Locate the cell with the specified text and output its [X, Y] center coordinate. 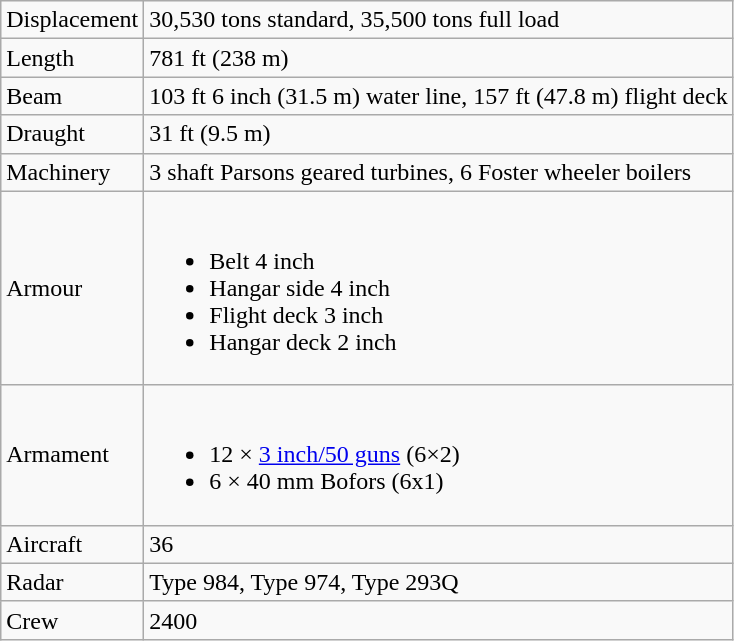
2400 [439, 620]
Displacement [72, 20]
Armament [72, 455]
Length [72, 58]
Radar [72, 582]
Crew [72, 620]
3 shaft Parsons geared turbines, 6 Foster wheeler boilers [439, 172]
Machinery [72, 172]
103 ft 6 inch (31.5 m) water line, 157 ft (47.8 m) flight deck [439, 96]
Beam [72, 96]
12 × 3 inch/50 guns (6×2)6 × 40 mm Bofors (6x1) [439, 455]
Type 984, Type 974, Type 293Q [439, 582]
Belt 4 inchHangar side 4 inchFlight deck 3 inchHangar deck 2 inch [439, 288]
36 [439, 544]
30,530 tons standard, 35,500 tons full load [439, 20]
Aircraft [72, 544]
Draught [72, 134]
Armour [72, 288]
781 ft (238 m) [439, 58]
31 ft (9.5 m) [439, 134]
